Detect which cell encompasses the target text, then output its [x, y] center coordinate. 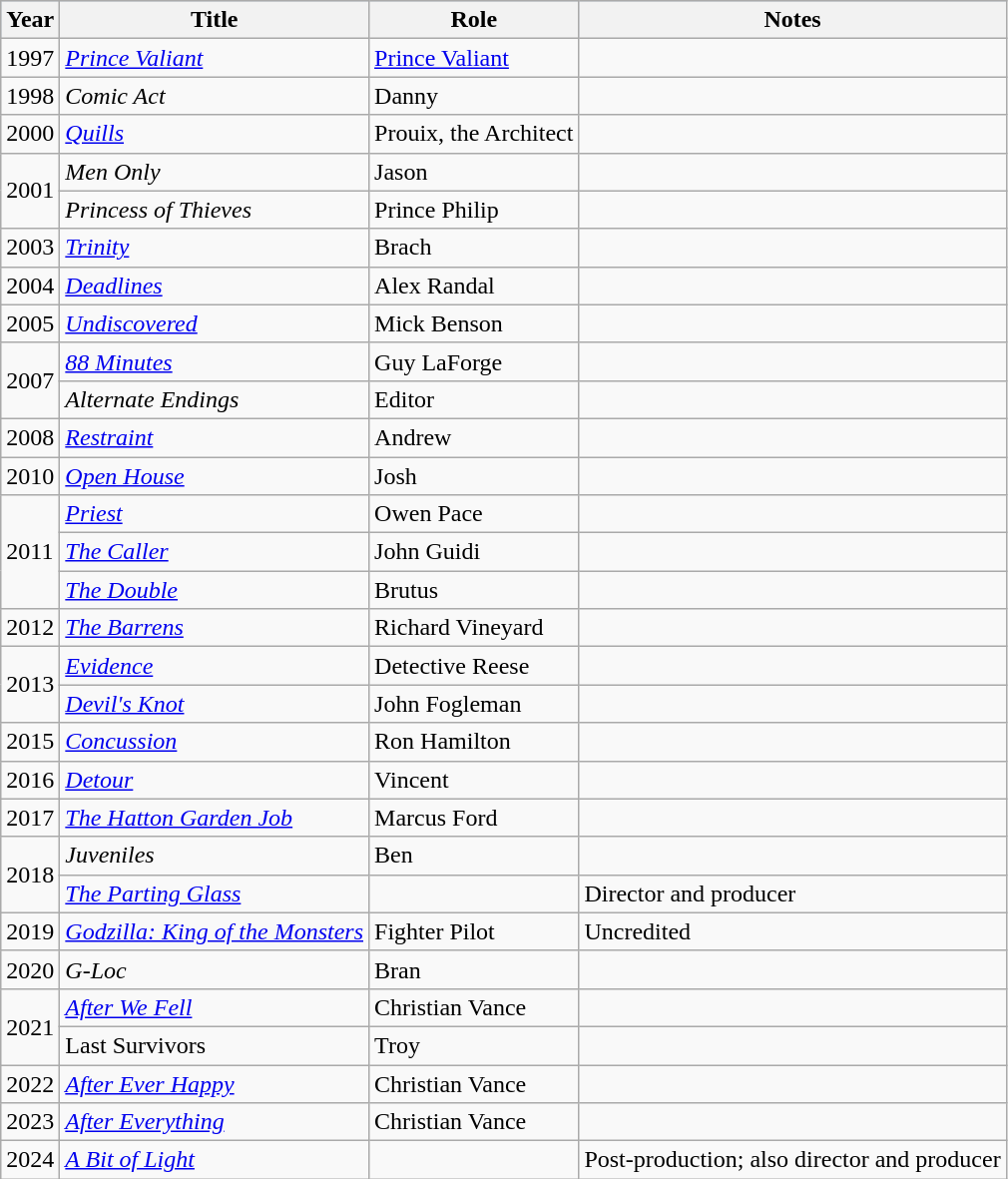
Josh [474, 476]
Owen Pace [474, 514]
2010 [30, 476]
Vincent [474, 780]
After Ever Happy [215, 1083]
Undiscovered [215, 323]
2003 [30, 248]
88 Minutes [215, 361]
Jason [474, 172]
Ron Hamilton [474, 742]
2012 [30, 628]
Marcus Ford [474, 818]
Priest [215, 514]
2018 [30, 875]
Post-production; also director and producer [792, 1160]
John Fogleman [474, 704]
John Guidi [474, 552]
A Bit of Light [215, 1160]
Uncredited [792, 931]
2004 [30, 286]
Juveniles [215, 856]
2022 [30, 1083]
Alternate Endings [215, 399]
Prince Philip [474, 210]
The Hatton Garden Job [215, 818]
Brach [474, 248]
Director and producer [792, 893]
Restraint [215, 437]
Title [215, 20]
Evidence [215, 666]
Devil's Knot [215, 704]
The Parting Glass [215, 893]
2005 [30, 323]
Ben [474, 856]
Role [474, 20]
Mick Benson [474, 323]
Richard Vineyard [474, 628]
Notes [792, 20]
Detour [215, 780]
Deadlines [215, 286]
Editor [474, 399]
1997 [30, 58]
2013 [30, 685]
1998 [30, 96]
2016 [30, 780]
2008 [30, 437]
Bran [474, 969]
After We Fell [215, 1007]
Comic Act [215, 96]
2001 [30, 191]
Troy [474, 1045]
Alex Randal [474, 286]
Quills [215, 134]
Godzilla: King of the Monsters [215, 931]
G-Loc [215, 969]
Prouix, the Architect [474, 134]
Princess of Thieves [215, 210]
2017 [30, 818]
2011 [30, 552]
2021 [30, 1026]
Brutus [474, 590]
2015 [30, 742]
The Caller [215, 552]
Guy LaForge [474, 361]
Trinity [215, 248]
2000 [30, 134]
Fighter Pilot [474, 931]
The Barrens [215, 628]
Concussion [215, 742]
2020 [30, 969]
2007 [30, 380]
Open House [215, 476]
After Everything [215, 1122]
Danny [474, 96]
The Double [215, 590]
Andrew [474, 437]
Detective Reese [474, 666]
2023 [30, 1122]
Men Only [215, 172]
2019 [30, 931]
2024 [30, 1160]
Year [30, 20]
Last Survivors [215, 1045]
